Determine the [X, Y] coordinate at the center of the cell enclosing the given text.  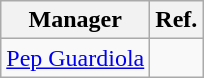
Pep Guardiola [76, 58]
Manager [76, 20]
Ref. [176, 20]
